Return (X, Y) of the center of cell containing provided text 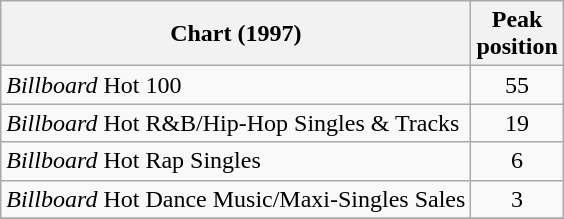
6 (517, 161)
3 (517, 199)
Billboard Hot R&B/Hip-Hop Singles & Tracks (236, 123)
Billboard Hot Rap Singles (236, 161)
19 (517, 123)
Chart (1997) (236, 34)
55 (517, 85)
Billboard Hot Dance Music/Maxi-Singles Sales (236, 199)
Billboard Hot 100 (236, 85)
Peakposition (517, 34)
